From the cell containing the given text, extract its center point as [X, Y] coordinate. 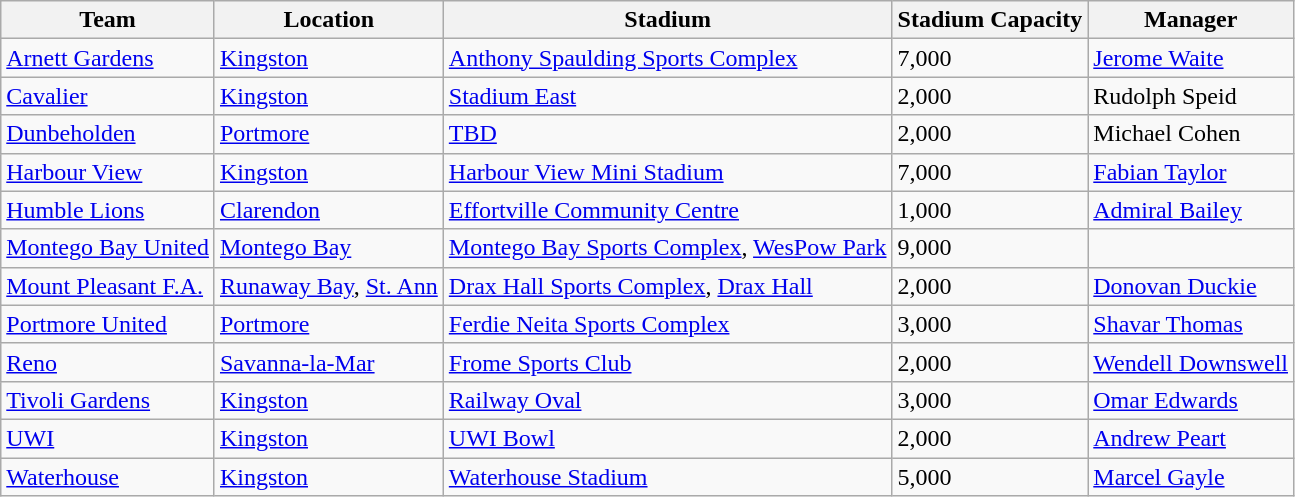
TBD [668, 134]
Frome Sports Club [668, 362]
Runaway Bay, St. Ann [328, 286]
Effortville Community Centre [668, 210]
Rudolph Speid [1191, 96]
Stadium [668, 20]
Clarendon [328, 210]
Harbour View Mini Stadium [668, 172]
Montego Bay United [108, 248]
Montego Bay [328, 248]
Reno [108, 362]
UWI [108, 438]
Stadium Capacity [990, 20]
Railway Oval [668, 400]
Tivoli Gardens [108, 400]
Marcel Gayle [1191, 477]
Location [328, 20]
9,000 [990, 248]
5,000 [990, 477]
Waterhouse Stadium [668, 477]
Andrew Peart [1191, 438]
Ferdie Neita Sports Complex [668, 324]
Harbour View [108, 172]
Team [108, 20]
Stadium East [668, 96]
Savanna-la-Mar [328, 362]
Wendell Downswell [1191, 362]
Arnett Gardens [108, 58]
Michael Cohen [1191, 134]
Cavalier [108, 96]
Shavar Thomas [1191, 324]
Dunbeholden [108, 134]
UWI Bowl [668, 438]
Anthony Spaulding Sports Complex [668, 58]
Montego Bay Sports Complex, WesPow Park [668, 248]
Donovan Duckie [1191, 286]
Fabian Taylor [1191, 172]
Humble Lions [108, 210]
Omar Edwards [1191, 400]
Drax Hall Sports Complex, Drax Hall [668, 286]
Admiral Bailey [1191, 210]
Jerome Waite [1191, 58]
Manager [1191, 20]
Mount Pleasant F.A. [108, 286]
1,000 [990, 210]
Portmore United [108, 324]
Waterhouse [108, 477]
